From the cell containing the given text, extract its center point as (x, y) coordinate. 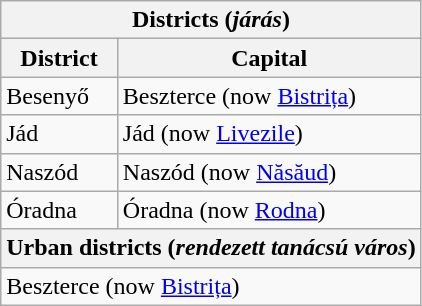
Naszód (60, 172)
Besenyő (60, 96)
Jád (60, 134)
Urban districts (rendezett tanácsú város) (211, 248)
District (60, 58)
Capital (269, 58)
Naszód (now Năsăud) (269, 172)
Óradna (60, 210)
Óradna (now Rodna) (269, 210)
Districts (járás) (211, 20)
Jád (now Livezile) (269, 134)
